Return the (X, Y) coordinate for the center point of the cell that contains the specified text.  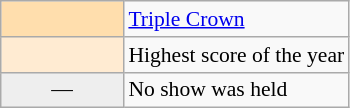
— (62, 90)
No show was held (236, 90)
Highest score of the year (236, 55)
Triple Crown (236, 19)
